For the text-containing cell, return its midpoint in [X, Y] coordinate format. 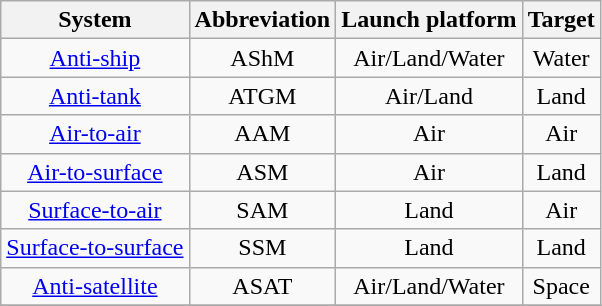
Air-to-air [95, 134]
SSM [262, 248]
Target [561, 20]
AAM [262, 134]
AShM [262, 58]
SAM [262, 210]
Air/Land [429, 96]
Launch platform [429, 20]
System [95, 20]
Space [561, 286]
Air-to-surface [95, 172]
Anti-satellite [95, 286]
Anti-ship [95, 58]
Surface-to-surface [95, 248]
Anti-tank [95, 96]
ASM [262, 172]
Water [561, 58]
ASAT [262, 286]
ATGM [262, 96]
Abbreviation [262, 20]
Surface-to-air [95, 210]
